Pinpoint the cell where the given text exists, returning its (X, Y) midpoint coordinate. 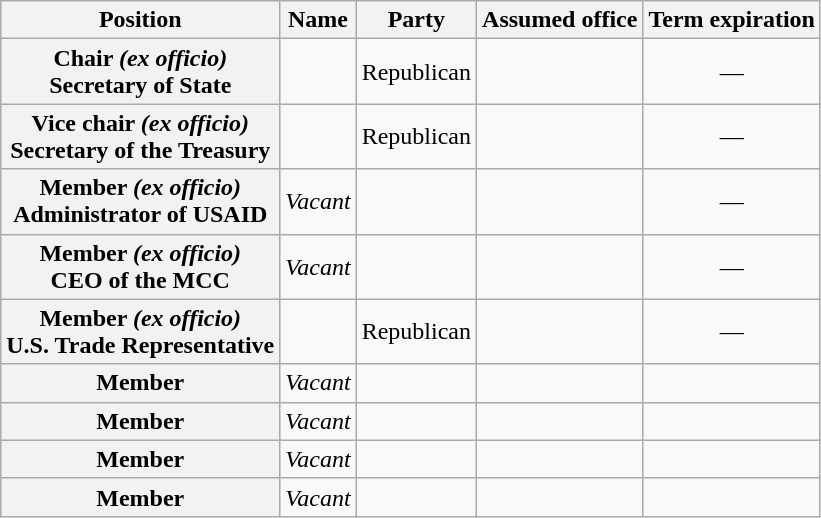
Member (ex officio)U.S. Trade Representative (140, 332)
Assumed office (560, 20)
Vice chair (ex officio)Secretary of the Treasury (140, 136)
Chair (ex officio)Secretary of State (140, 72)
Name (318, 20)
Position (140, 20)
Term expiration (732, 20)
Party (416, 20)
Member (ex officio)CEO of the MCC (140, 266)
Member (ex officio)Administrator of USAID (140, 202)
